For the text-containing cell, return its midpoint in [x, y] coordinate format. 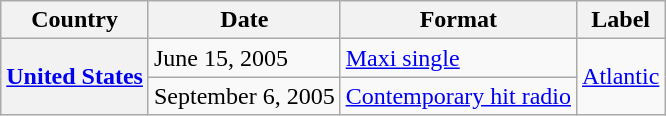
Format [458, 20]
United States [75, 77]
Date [244, 20]
Atlantic [621, 77]
September 6, 2005 [244, 96]
Maxi single [458, 58]
June 15, 2005 [244, 58]
Contemporary hit radio [458, 96]
Label [621, 20]
Country [75, 20]
